For the text-containing cell, return its midpoint in (x, y) coordinate format. 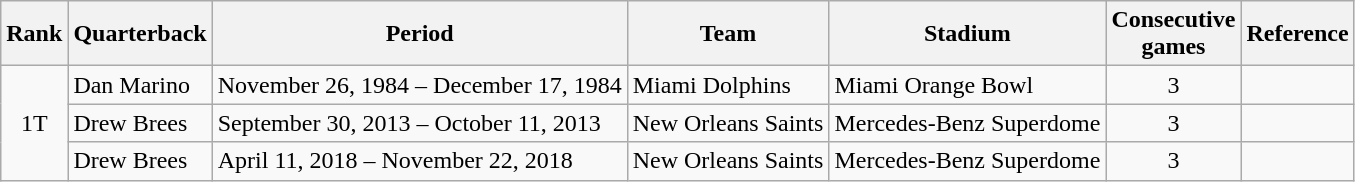
Miami Dolphins (728, 85)
Team (728, 34)
November 26, 1984 – December 17, 1984 (420, 85)
1T (34, 123)
Stadium (968, 34)
Miami Orange Bowl (968, 85)
Reference (1298, 34)
April 11, 2018 – November 22, 2018 (420, 161)
Quarterback (140, 34)
Period (420, 34)
Dan Marino (140, 85)
September 30, 2013 – October 11, 2013 (420, 123)
Consecutivegames (1174, 34)
Rank (34, 34)
